For the text-containing cell, return its midpoint in [x, y] coordinate format. 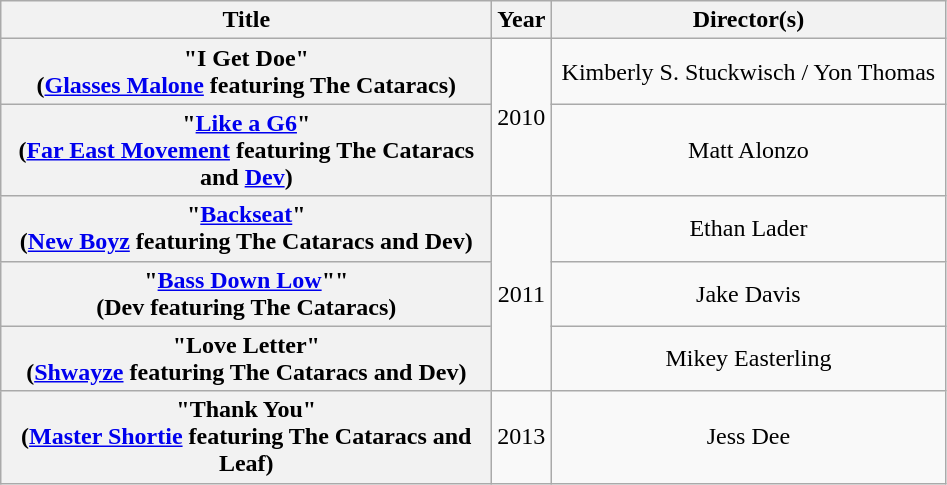
Title [246, 20]
Ethan Lader [748, 228]
Matt Alonzo [748, 150]
"Thank You"(Master Shortie featuring The Cataracs and Leaf) [246, 437]
"Bass Down Low""(Dev featuring The Cataracs) [246, 294]
"Backseat"(New Boyz featuring The Cataracs and Dev) [246, 228]
Jake Davis [748, 294]
2010 [522, 118]
"Like a G6"(Far East Movement featuring The Cataracs and Dev) [246, 150]
"Love Letter"(Shwayze featuring The Cataracs and Dev) [246, 358]
Director(s) [748, 20]
2011 [522, 294]
Mikey Easterling [748, 358]
2013 [522, 437]
"I Get Doe"(Glasses Malone featuring The Cataracs) [246, 72]
Jess Dee [748, 437]
Kimberly S. Stuckwisch / Yon Thomas [748, 72]
Year [522, 20]
